Return the (x, y) coordinate for the center point of the cell that contains the specified text.  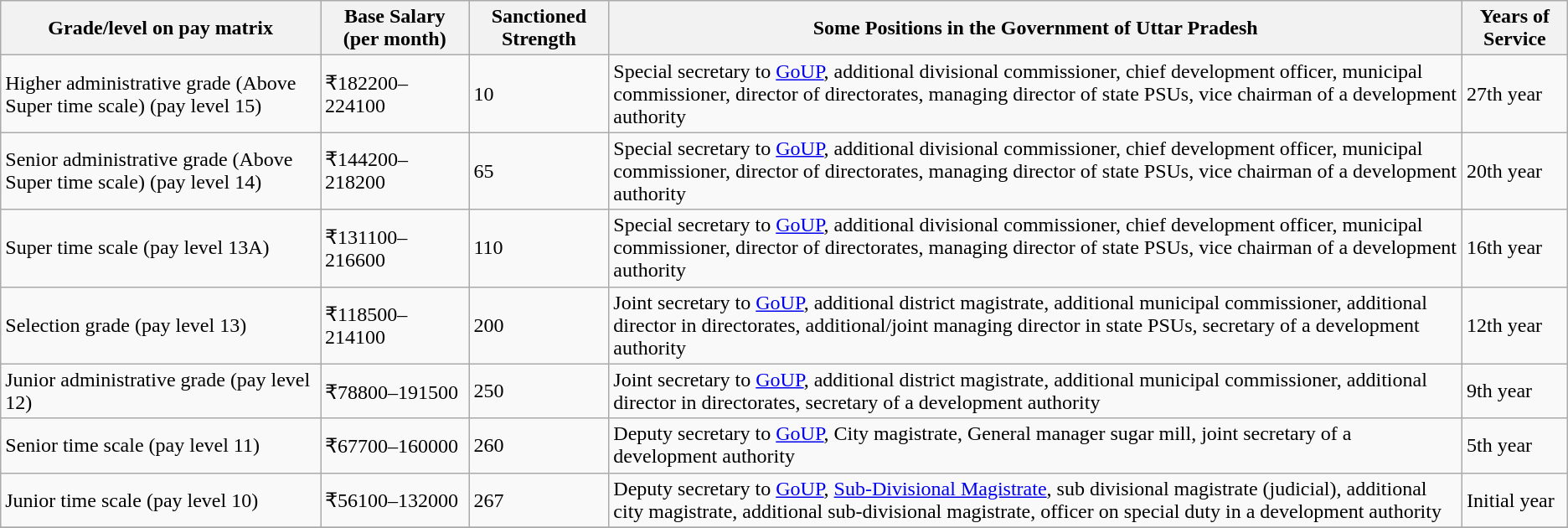
Senior administrative grade (Above Super time scale) (pay level 14) (161, 171)
₹56100–132000 (395, 500)
₹131100–216600 (395, 248)
27th year (1515, 94)
Super time scale (pay level 13A) (161, 248)
Senior time scale (pay level 11) (161, 446)
₹78800–191500 (395, 391)
200 (539, 325)
65 (539, 171)
Sanctioned Strength (539, 28)
₹182200–224100 (395, 94)
Junior time scale (pay level 10) (161, 500)
Grade/level on pay matrix (161, 28)
Deputy secretary to GoUP, City magistrate, General manager sugar mill, joint secretary of a development authority (1035, 446)
12th year (1515, 325)
20th year (1515, 171)
Some Positions in the Government of Uttar Pradesh (1035, 28)
₹144200–218200 (395, 171)
267 (539, 500)
260 (539, 446)
16th year (1515, 248)
Initial year (1515, 500)
5th year (1515, 446)
Selection grade (pay level 13) (161, 325)
Years of Service (1515, 28)
₹118500–214100 (395, 325)
Junior administrative grade (pay level 12) (161, 391)
Higher administrative grade (Above Super time scale) (pay level 15) (161, 94)
250 (539, 391)
₹67700–160000 (395, 446)
110 (539, 248)
9th year (1515, 391)
Base Salary (per month) (395, 28)
10 (539, 94)
